Return the (x, y) coordinate for the center point of the cell that contains the specified text.  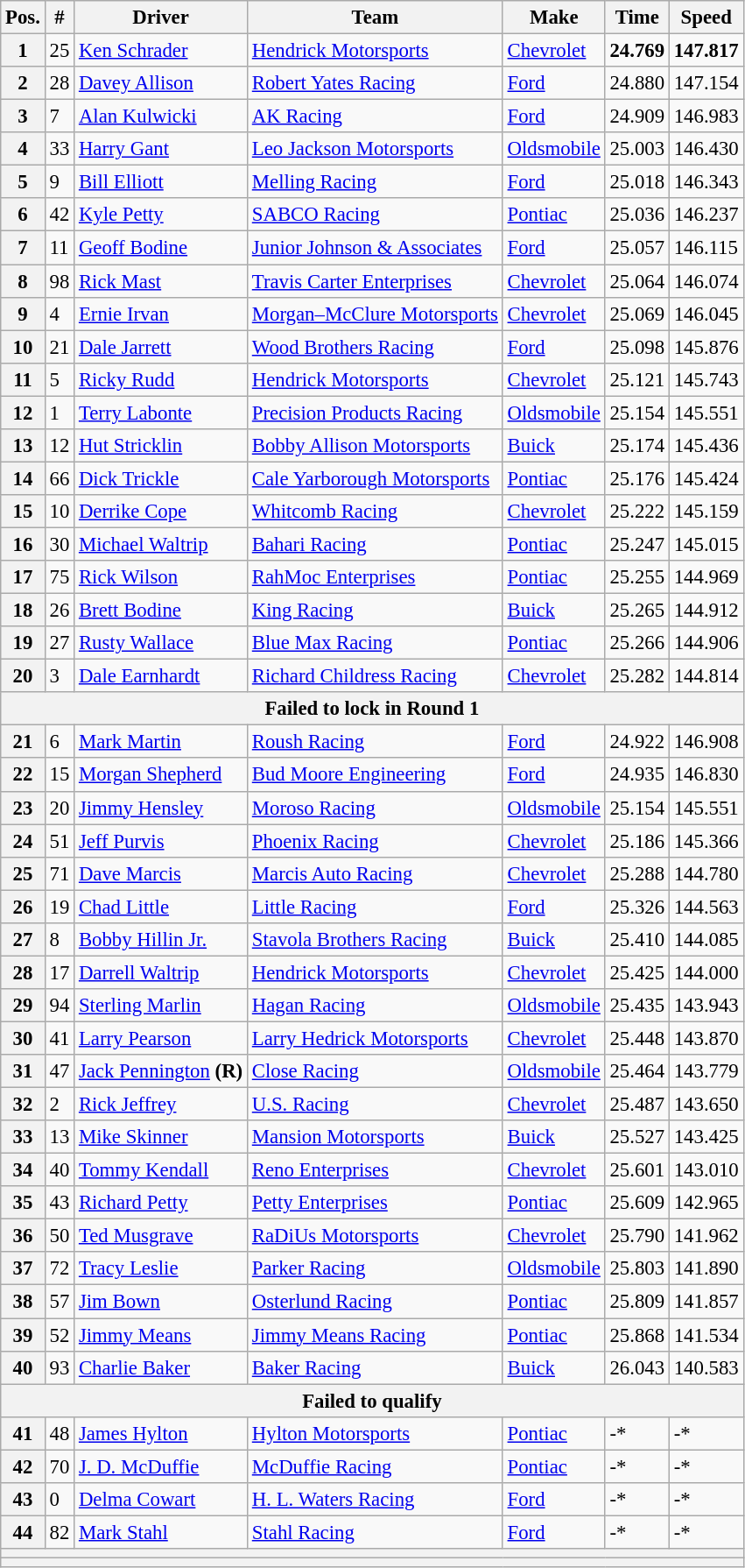
145.424 (706, 478)
AK Racing (375, 117)
25.410 (637, 940)
Rick Jeffrey (161, 1105)
25.069 (637, 314)
King Racing (375, 611)
Morgan Shepherd (161, 775)
146.237 (706, 215)
25.064 (637, 281)
37 (23, 1269)
32 (23, 1105)
Derrike Cope (161, 512)
Time (637, 18)
141.962 (706, 1236)
Bahari Racing (375, 544)
Ricky Rudd (161, 379)
Tommy Kendall (161, 1170)
144.085 (706, 940)
Chad Little (161, 907)
25.186 (637, 841)
146.115 (706, 248)
44 (23, 1532)
146.074 (706, 281)
Make (553, 18)
70 (60, 1466)
Rick Mast (161, 281)
Petty Enterprises (375, 1203)
142.965 (706, 1203)
Mike Skinner (161, 1137)
Little Racing (375, 907)
38 (23, 1302)
Terry Labonte (161, 413)
94 (60, 1006)
16 (23, 544)
141.857 (706, 1302)
Davey Allison (161, 83)
Michael Waltrip (161, 544)
25.790 (637, 1236)
25.174 (637, 446)
Phoenix Racing (375, 841)
24.922 (637, 742)
39 (23, 1335)
25.435 (637, 1006)
146.430 (706, 149)
143.870 (706, 1038)
Hagan Racing (375, 1006)
Ted Musgrave (161, 1236)
Jimmy Means Racing (375, 1335)
Marcis Auto Racing (375, 873)
McDuffie Racing (375, 1466)
Delma Cowart (161, 1500)
0 (60, 1500)
Ernie Irvan (161, 314)
25.282 (637, 676)
72 (60, 1269)
# (60, 18)
Kyle Petty (161, 215)
Geoff Bodine (161, 248)
31 (23, 1071)
98 (60, 281)
50 (60, 1236)
25.098 (637, 347)
26.043 (637, 1367)
Stavola Brothers Racing (375, 940)
25.176 (637, 478)
145.015 (706, 544)
Dave Marcis (161, 873)
Ken Schrader (161, 51)
145.436 (706, 446)
Wood Brothers Racing (375, 347)
SABCO Racing (375, 215)
Leo Jackson Motorsports (375, 149)
Whitcomb Racing (375, 512)
Richard Petty (161, 1203)
Mark Martin (161, 742)
Hylton Motorsports (375, 1433)
Dale Earnhardt (161, 676)
25.222 (637, 512)
25.527 (637, 1137)
25.255 (637, 577)
Rusty Wallace (161, 643)
145.743 (706, 379)
144.912 (706, 611)
66 (60, 478)
Melling Racing (375, 182)
Baker Racing (375, 1367)
18 (23, 611)
Close Racing (375, 1071)
141.534 (706, 1335)
143.779 (706, 1071)
James Hylton (161, 1433)
25.609 (637, 1203)
147.817 (706, 51)
25.003 (637, 149)
Harry Gant (161, 149)
14 (23, 478)
145.366 (706, 841)
Sterling Marlin (161, 1006)
Jim Bown (161, 1302)
Junior Johnson & Associates (375, 248)
Bill Elliott (161, 182)
25.425 (637, 972)
Failed to qualify (372, 1401)
Blue Max Racing (375, 643)
24.880 (637, 83)
Cale Yarborough Motorsports (375, 478)
Stahl Racing (375, 1532)
Bobby Hillin Jr. (161, 940)
Tracy Leslie (161, 1269)
52 (60, 1335)
140.583 (706, 1367)
Alan Kulwicki (161, 117)
47 (60, 1071)
25.247 (637, 544)
25.487 (637, 1105)
48 (60, 1433)
Jimmy Means (161, 1335)
Jeff Purvis (161, 841)
Driver (161, 18)
144.814 (706, 676)
Bobby Allison Motorsports (375, 446)
145.159 (706, 512)
Bud Moore Engineering (375, 775)
25.266 (637, 643)
Roush Racing (375, 742)
RaDiUs Motorsports (375, 1236)
Team (375, 18)
146.830 (706, 775)
Morgan–McClure Motorsports (375, 314)
H. L. Waters Racing (375, 1500)
U.S. Racing (375, 1105)
144.906 (706, 643)
25.464 (637, 1071)
Speed (706, 18)
25.036 (637, 215)
Jack Pennington (R) (161, 1071)
36 (23, 1236)
82 (60, 1532)
145.876 (706, 347)
Charlie Baker (161, 1367)
J. D. McDuffie (161, 1466)
Jimmy Hensley (161, 808)
141.890 (706, 1269)
Brett Bodine (161, 611)
57 (60, 1302)
24 (23, 841)
51 (60, 841)
23 (23, 808)
Failed to lock in Round 1 (372, 709)
22 (23, 775)
144.780 (706, 873)
25.121 (637, 379)
25.265 (637, 611)
Hut Stricklin (161, 446)
Precision Products Racing (375, 413)
Moroso Racing (375, 808)
Rick Wilson (161, 577)
93 (60, 1367)
24.935 (637, 775)
Darrell Waltrip (161, 972)
146.343 (706, 182)
RahMoc Enterprises (375, 577)
143.010 (706, 1170)
146.045 (706, 314)
75 (60, 577)
25.018 (637, 182)
143.650 (706, 1105)
25.288 (637, 873)
147.154 (706, 83)
146.908 (706, 742)
143.425 (706, 1137)
25.448 (637, 1038)
24.769 (637, 51)
Richard Childress Racing (375, 676)
143.943 (706, 1006)
Pos. (23, 18)
144.969 (706, 577)
24.909 (637, 117)
Dick Trickle (161, 478)
25.809 (637, 1302)
71 (60, 873)
Robert Yates Racing (375, 83)
35 (23, 1203)
29 (23, 1006)
34 (23, 1170)
Osterlund Racing (375, 1302)
25.868 (637, 1335)
25.326 (637, 907)
25.803 (637, 1269)
Reno Enterprises (375, 1170)
25.601 (637, 1170)
Travis Carter Enterprises (375, 281)
Mansion Motorsports (375, 1137)
144.000 (706, 972)
144.563 (706, 907)
Larry Pearson (161, 1038)
Larry Hedrick Motorsports (375, 1038)
146.983 (706, 117)
Parker Racing (375, 1269)
25.057 (637, 248)
Mark Stahl (161, 1532)
Dale Jarrett (161, 347)
